Provide the [x, y] coordinate of the cell's center where the given text is located.  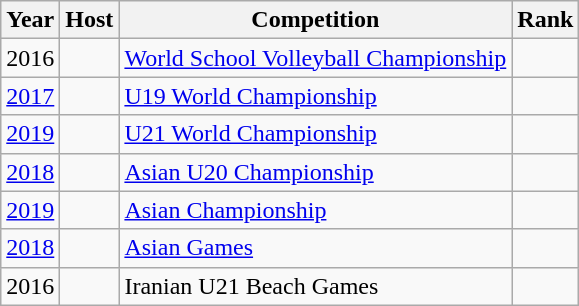
Asian U20 Championship [316, 172]
U21 World Championship [316, 134]
U19 World Championship [316, 96]
2017 [30, 96]
Competition [316, 20]
Year [30, 20]
Iranian U21 Beach Games [316, 286]
World School Volleyball Championship [316, 58]
Asian Games [316, 248]
Host [90, 20]
Asian Championship [316, 210]
Rank [546, 20]
